Output the (X, Y) coordinate of the center of the cell containing the given text.  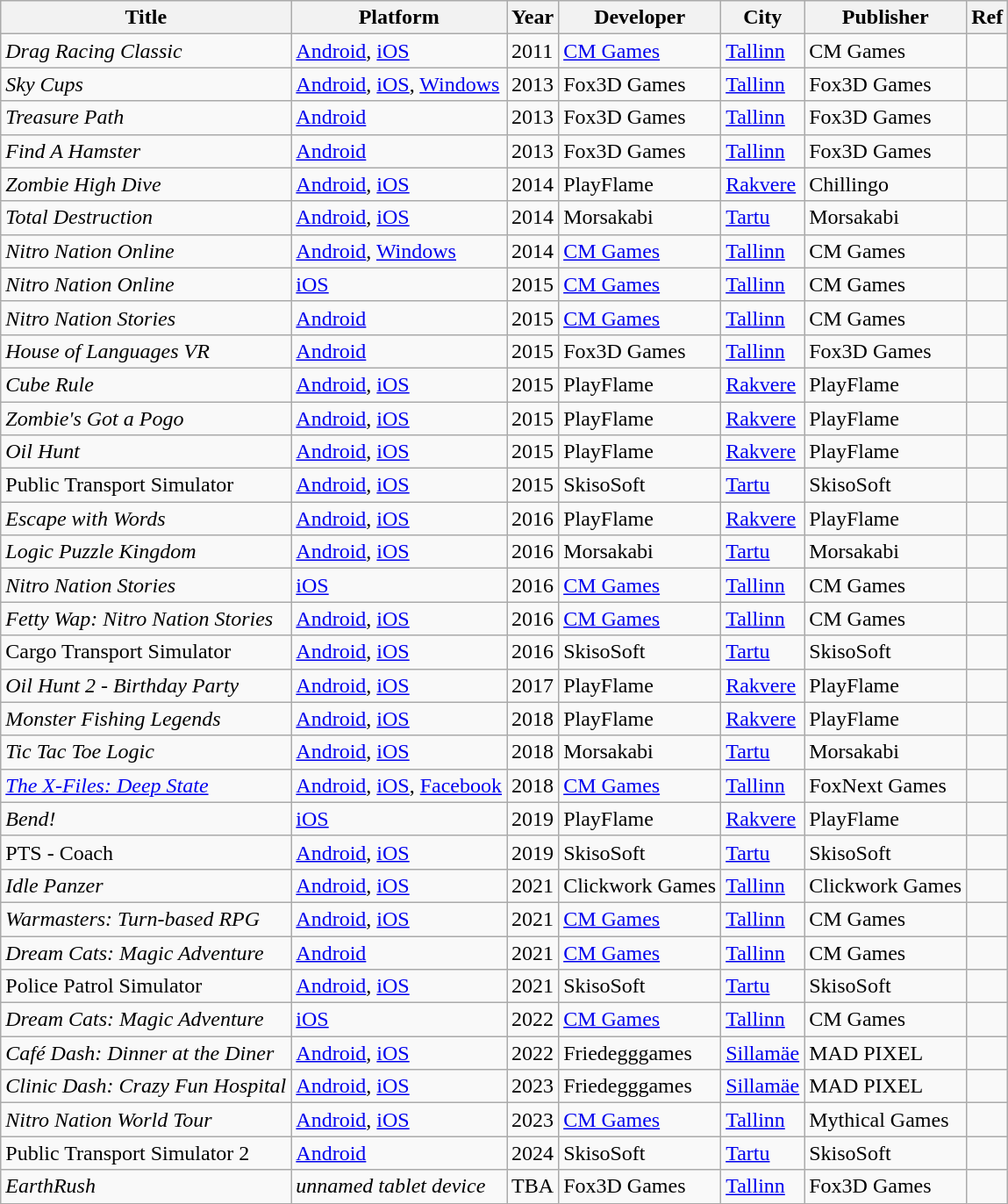
Zombie High Dive (146, 184)
Bend! (146, 819)
Drag Racing Classic (146, 51)
TBA (533, 1186)
Cube Rule (146, 384)
Zombie's Got a Pogo (146, 419)
Fetty Wap: Nitro Nation Stories (146, 619)
FoxNext Games (886, 785)
Platform (399, 18)
Clinic Dash: Crazy Fun Hospital (146, 1086)
Warmasters: Turn-based RPG (146, 919)
unnamed tablet device (399, 1186)
The X-Files: Deep State (146, 785)
Sky Cups (146, 84)
Total Destruction (146, 218)
2011 (533, 51)
Title (146, 18)
Monster Fishing Legends (146, 719)
Year (533, 18)
Cargo Transport Simulator (146, 652)
House of Languages VR (146, 351)
Café Dash: Dinner at the Diner (146, 1053)
Android, Windows (399, 251)
2017 (533, 685)
Oil Hunt (146, 452)
Police Patrol Simulator (146, 986)
Android, iOS, Facebook (399, 785)
Developer (640, 18)
Treasure Path (146, 118)
Idle Panzer (146, 885)
2024 (533, 1153)
Public Transport Simulator (146, 485)
Android, iOS, Windows (399, 84)
Escape with Words (146, 519)
EarthRush (146, 1186)
Ref (988, 18)
Find A Hamster (146, 151)
Logic Puzzle Kingdom (146, 552)
Public Transport Simulator 2 (146, 1153)
Nitro Nation World Tour (146, 1120)
Chillingo (886, 184)
City (763, 18)
Mythical Games (886, 1120)
PTS - Coach (146, 852)
Tic Tac Toe Logic (146, 752)
Publisher (886, 18)
Oil Hunt 2 - Birthday Party (146, 685)
